Identify which cell holds the provided text, then report its (X, Y) central coordinate. 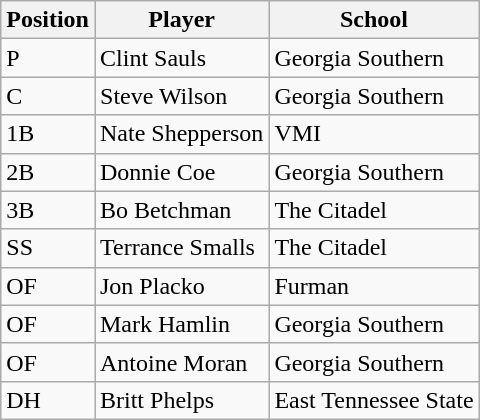
C (48, 96)
DH (48, 400)
Terrance Smalls (181, 248)
Bo Betchman (181, 210)
Antoine Moran (181, 362)
Position (48, 20)
Steve Wilson (181, 96)
VMI (374, 134)
SS (48, 248)
Clint Sauls (181, 58)
2B (48, 172)
Mark Hamlin (181, 324)
Donnie Coe (181, 172)
3B (48, 210)
East Tennessee State (374, 400)
1B (48, 134)
Furman (374, 286)
School (374, 20)
Jon Placko (181, 286)
Player (181, 20)
P (48, 58)
Britt Phelps (181, 400)
Nate Shepperson (181, 134)
